Extract the (X, Y) coordinate from the center of the cell holding the provided text.  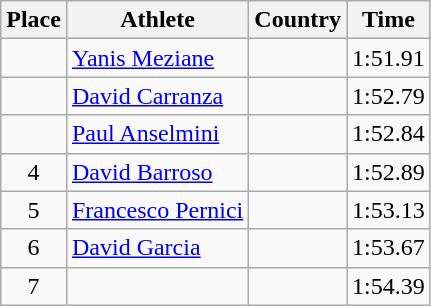
1:52.79 (389, 96)
1:53.13 (389, 210)
Place (34, 20)
6 (34, 248)
1:53.67 (389, 248)
5 (34, 210)
1:51.91 (389, 58)
David Barroso (157, 172)
David Carranza (157, 96)
1:54.39 (389, 286)
1:52.89 (389, 172)
David Garcia (157, 248)
Yanis Meziane (157, 58)
Francesco Pernici (157, 210)
Paul Anselmini (157, 134)
7 (34, 286)
Athlete (157, 20)
1:52.84 (389, 134)
Country (298, 20)
Time (389, 20)
4 (34, 172)
